Locate the cell with the specified text and output its (x, y) center coordinate. 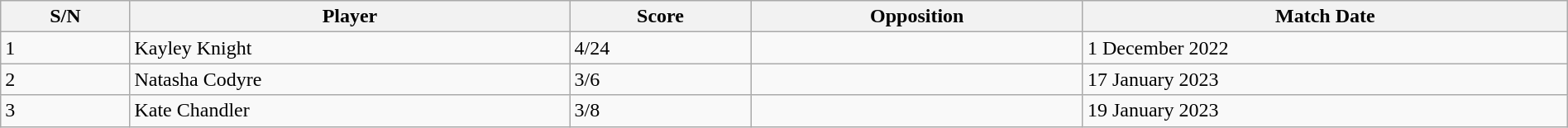
19 January 2023 (1325, 111)
Score (660, 17)
1 December 2022 (1325, 48)
3/8 (660, 111)
3 (65, 111)
17 January 2023 (1325, 79)
4/24 (660, 48)
Kate Chandler (350, 111)
S/N (65, 17)
Player (350, 17)
Match Date (1325, 17)
2 (65, 79)
3/6 (660, 79)
Opposition (916, 17)
Kayley Knight (350, 48)
1 (65, 48)
Natasha Codyre (350, 79)
